Extract the [X, Y] coordinate from the center of the cell holding the provided text.  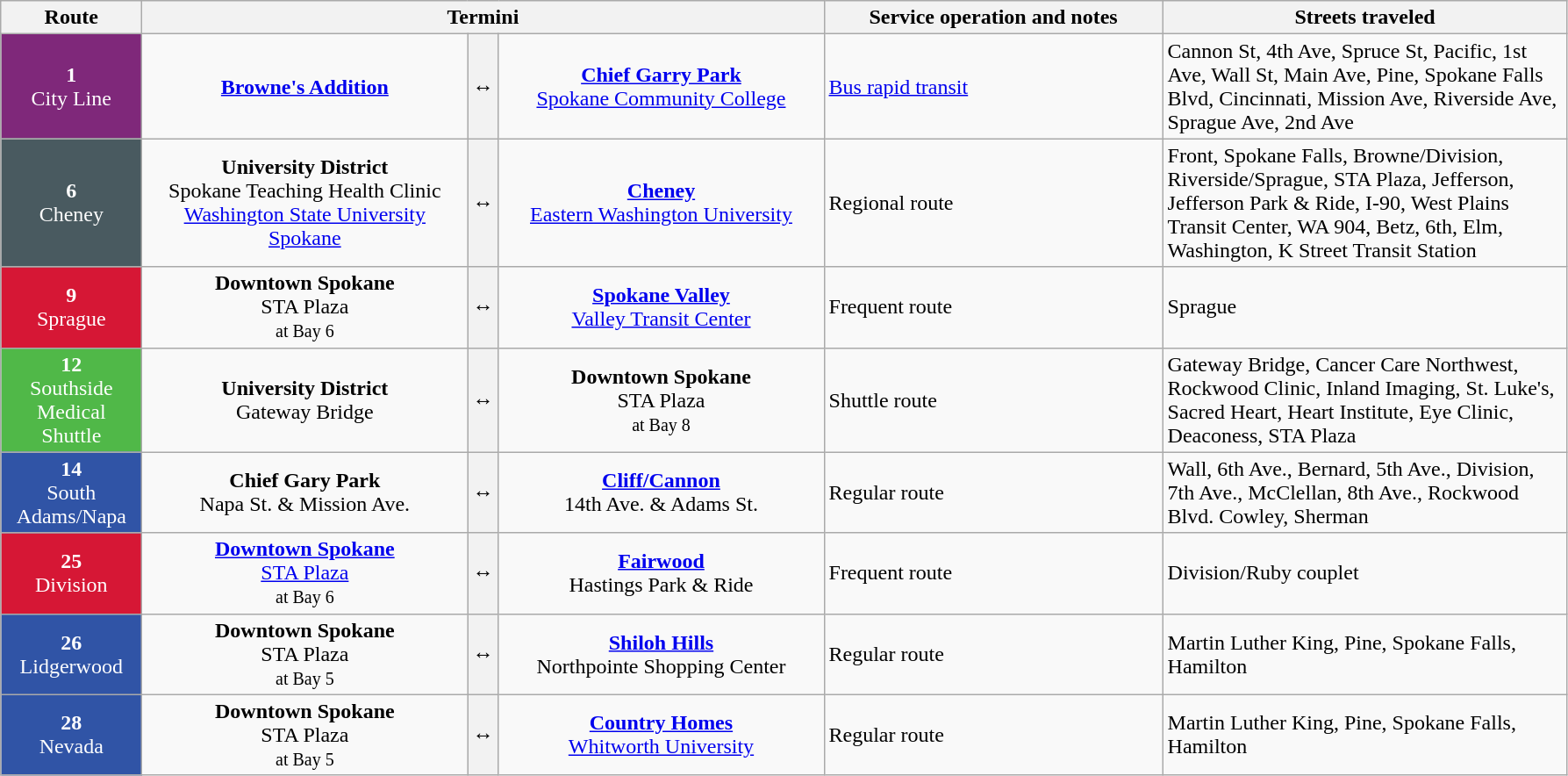
Division/Ruby couplet [1365, 573]
12Southside Medical Shuttle [72, 400]
Gateway Bridge, Cancer Care Northwest, Rockwood Clinic, Inland Imaging, St. Luke's, Sacred Heart, Heart Institute, Eye Clinic, Deaconess, STA Plaza [1365, 400]
14South Adams/Napa [72, 492]
Service operation and notes [993, 18]
Termini [483, 18]
Regional route [993, 203]
Cliff/Cannon14th Ave. & Adams St. [662, 492]
FairwoodHastings Park & Ride [662, 573]
University DistrictSpokane Teaching Health ClinicWashington State University Spokane [305, 203]
25Division [72, 573]
26Lidgerwood [72, 654]
Browne's Addition [305, 86]
6Cheney [72, 203]
Streets traveled [1365, 18]
Chief Gary ParkNapa St. & Mission Ave. [305, 492]
Chief Garry ParkSpokane Community College [662, 86]
Spokane ValleyValley Transit Center [662, 307]
Shuttle route [993, 400]
Country Homes Whitworth University [662, 735]
University District Gateway Bridge [305, 400]
Sprague [1365, 307]
9Sprague [72, 307]
1City Line [72, 86]
28Nevada [72, 735]
CheneyEastern Washington University [662, 203]
Wall, 6th Ave., Bernard, 5th Ave., Division, 7th Ave., McClellan, 8th Ave., Rockwood Blvd. Cowley, Sherman [1365, 492]
Route [72, 18]
Downtown SpokaneSTA Plazaat Bay 8 [662, 400]
Bus rapid transit [993, 86]
Shiloh Hills Northpointe Shopping Center [662, 654]
